Search for the cell housing the specified text and yield its [X, Y] center coordinate. 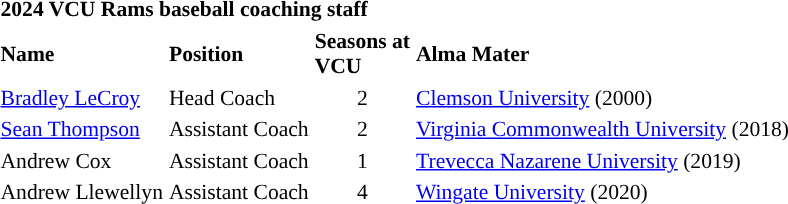
Seasons atVCU [362, 53]
1 [362, 160]
Position [238, 53]
Head Coach [238, 98]
